Pinpoint the cell where the given text exists, returning its [X, Y] midpoint coordinate. 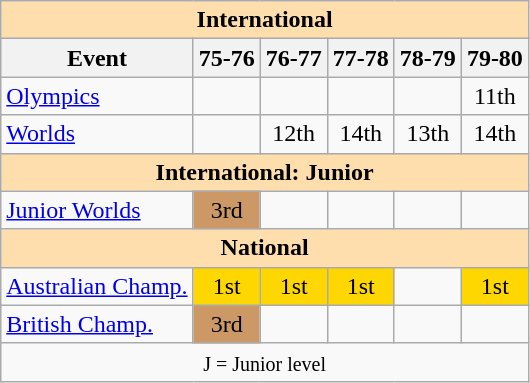
Australian Champ. [97, 286]
77-78 [360, 58]
National [265, 248]
International [265, 20]
British Champ. [97, 324]
79-80 [494, 58]
J = Junior level [265, 362]
International: Junior [265, 172]
76-77 [294, 58]
Event [97, 58]
12th [294, 134]
75-76 [226, 58]
Worlds [97, 134]
Junior Worlds [97, 210]
Olympics [97, 96]
13th [428, 134]
78-79 [428, 58]
11th [494, 96]
